For the text-containing cell, return its midpoint in (x, y) coordinate format. 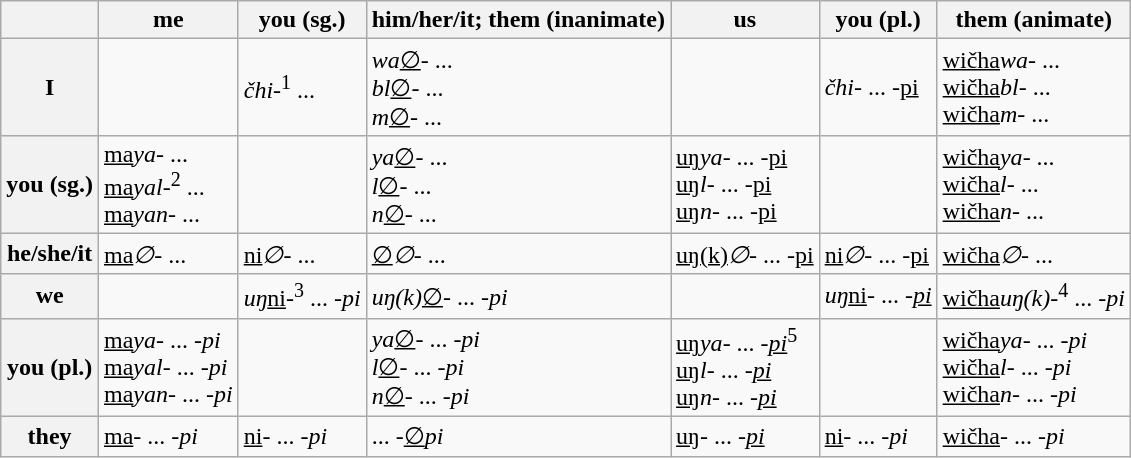
čhi-1 ... (302, 88)
ma∅- ... (168, 254)
ma- ... -pi (168, 437)
me (168, 20)
them (animate) (1034, 20)
he/she/it (50, 254)
uŋya- ... -pi5 uŋl- ... -pi uŋn- ... -pi (746, 368)
wičha- ... -pi (1034, 437)
wičha∅- ... (1034, 254)
him/her/it; them (inanimate) (518, 20)
wa∅- ...bl∅- ...m∅- ... (518, 88)
they (50, 437)
uŋni-3 ... -pi (302, 296)
uŋni- ... -pi (878, 296)
wičhauŋ(k)-4 ... -pi (1034, 296)
ya∅- ...l∅- ...n∅- ... (518, 184)
uŋya- ... -piuŋl- ... -piuŋn- ... -pi (746, 184)
wičhawa- ...wičhabl- ...wičham- ... (1034, 88)
uŋ- ... -pi (746, 437)
ya∅- ... -pi l∅- ... -pi n∅- ... -pi (518, 368)
ni∅- ... (302, 254)
maya- ... -pi mayal- ... -pi mayan- ... -pi (168, 368)
I (50, 88)
maya- ...mayal-2 ...mayan- ... (168, 184)
us (746, 20)
čhi- ... -pi (878, 88)
... -∅pi (518, 437)
wičhaya- ... -pi wičhal- ... -pi wičhan- ... -pi (1034, 368)
wičhaya- ...wičhal- ...wičhan- ... (1034, 184)
we (50, 296)
ni∅- ... -pi (878, 254)
∅∅- ... (518, 254)
